Return the [X, Y] coordinate for the center point of the cell that contains the specified text.  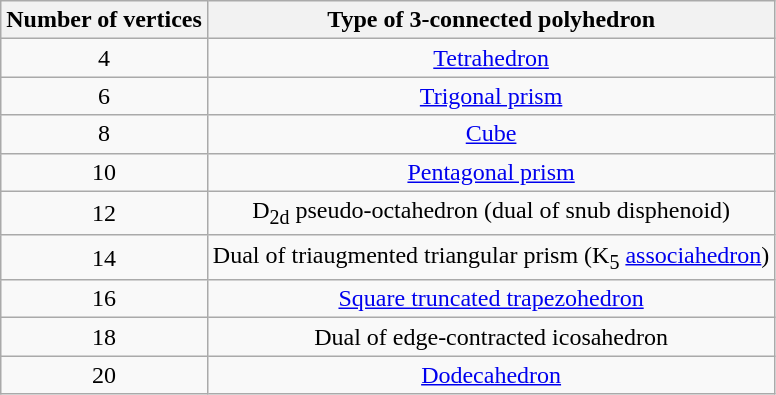
Number of vertices [104, 20]
14 [104, 257]
Tetrahedron [491, 58]
Type of 3-connected polyhedron [491, 20]
8 [104, 134]
Square truncated trapezohedron [491, 299]
Dodecahedron [491, 375]
12 [104, 213]
4 [104, 58]
Dual of triaugmented triangular prism (K5 associahedron) [491, 257]
6 [104, 96]
16 [104, 299]
Pentagonal prism [491, 172]
Trigonal prism [491, 96]
18 [104, 337]
Dual of edge-contracted icosahedron [491, 337]
10 [104, 172]
D2d pseudo-octahedron (dual of snub disphenoid) [491, 213]
20 [104, 375]
Cube [491, 134]
